Return (x, y) of the center of cell containing provided text 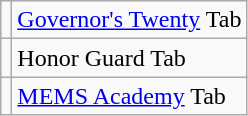
MEMS Academy Tab (130, 96)
Governor's Twenty Tab (130, 20)
Honor Guard Tab (130, 58)
